Return the [X, Y] coordinate for the center point of the cell that contains the specified text.  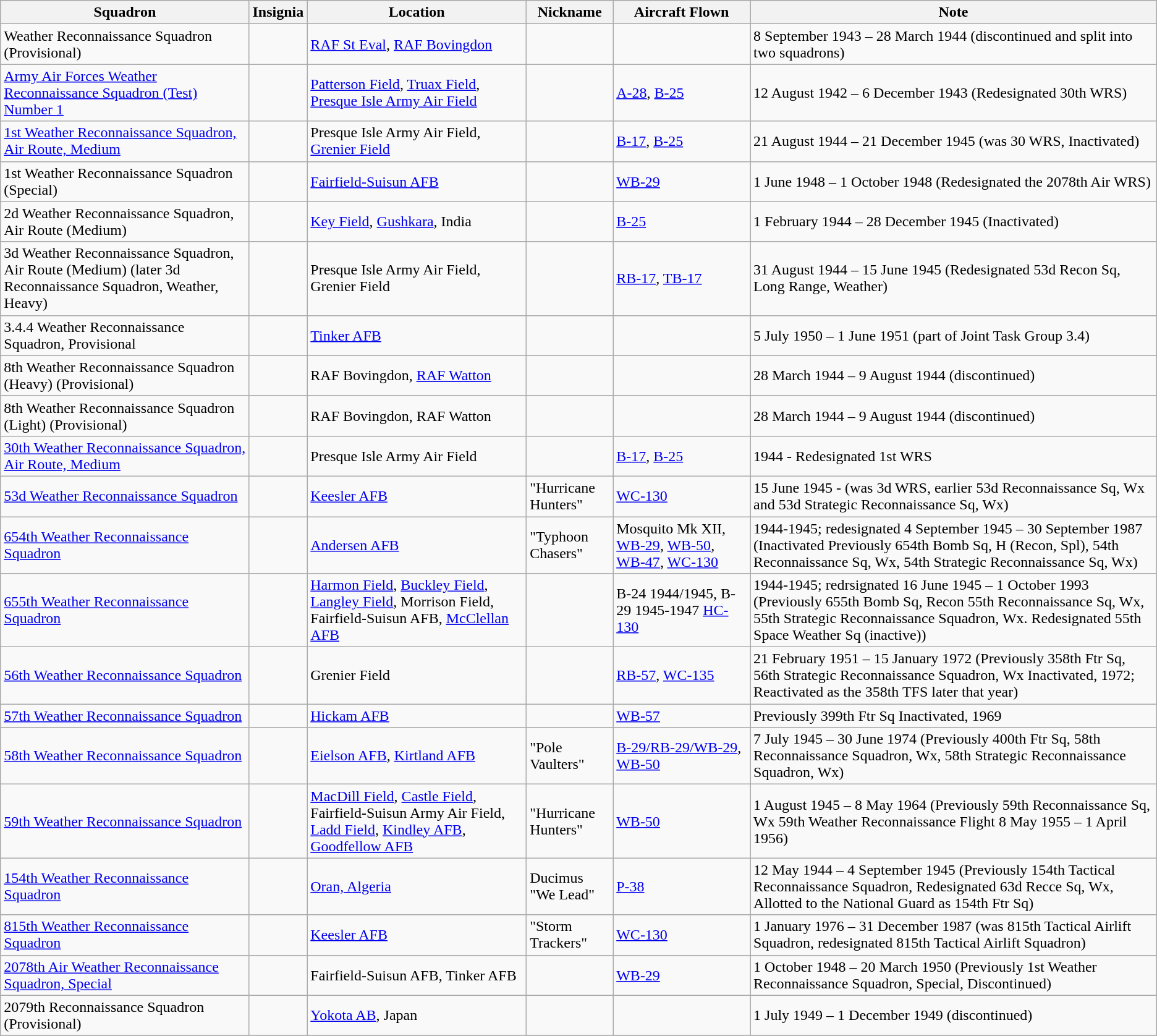
Note [954, 12]
8th Weather Reconnaissance Squadron (Heavy) (Provisional) [125, 376]
1st Weather Reconnaissance Squadron, Air Route, Medium [125, 141]
59th Weather Reconnaissance Squadron [125, 821]
Tinker AFB [417, 335]
3d Weather Reconnaissance Squadron, Air Route (Medium) (later 3d Reconnaissance Squadron, Weather, Heavy) [125, 278]
WB-50 [682, 821]
B-29/RB-29/WB-29, WB-50 [682, 756]
1944 - Redesignated 1st WRS [954, 456]
B-25 [682, 221]
Nickname [570, 12]
21 August 1944 – 21 December 1945 (was 30 WRS, Inactivated) [954, 141]
Hickam AFB [417, 716]
P-38 [682, 886]
58th Weather Reconnaissance Squadron [125, 756]
Grenier Field [417, 676]
Fairfield-Suisun AFB [417, 182]
Weather Reconnaissance Squadron (Provisional) [125, 45]
8th Weather Reconnaissance Squadron (Light) (Provisional) [125, 415]
Army Air Forces Weather Reconnaissance Squadron (Test) Number 1 [125, 93]
Eielson AFB, Kirtland AFB [417, 756]
56th Weather Reconnaissance Squadron [125, 676]
8 September 1943 – 28 March 1944 (discontinued and split into two squadrons) [954, 45]
Patterson Field, Truax Field, Presque Isle Army Air Field [417, 93]
B-24 1944/1945, B-29 1945-1947 HC-130 [682, 611]
154th Weather Reconnaissance Squadron [125, 886]
1 June 1948 – 1 October 1948 (Redesignated the 2078th Air WRS) [954, 182]
WB-57 [682, 716]
1 July 1949 – 1 December 1949 (discontinued) [954, 1015]
2079th Reconnaissance Squadron (Provisional) [125, 1015]
Aircraft Flown [682, 12]
57th Weather Reconnaissance Squadron [125, 716]
Ducimus "We Lead" [570, 886]
1 October 1948 – 20 March 1950 (Previously 1st Weather Reconnaissance Squadron, Special, Discontinued) [954, 975]
RB-57, WC-135 [682, 676]
30th Weather Reconnaissance Squadron, Air Route, Medium [125, 456]
Mosquito Mk XII, WB-29, WB-50, WB-47, WC-130 [682, 545]
1 January 1976 – 31 December 1987 (was 815th Tactical Airlift Squadron, redesignated 815th Tactical Airlift Squadron) [954, 935]
Location [417, 12]
7 July 1945 – 30 June 1974 (Previously 400th Ftr Sq, 58th Reconnaissance Squadron, Wx, 58th Strategic Reconnaissance Squadron, Wx) [954, 756]
Key Field, Gushkara, India [417, 221]
15 June 1945 - (was 3d WRS, earlier 53d Reconnaissance Sq, Wx and 53d Strategic Reconnaissance Sq, Wx) [954, 496]
655th Weather Reconnaissance Squadron [125, 611]
1 February 1944 – 28 December 1945 (Inactivated) [954, 221]
5 July 1950 – 1 June 1951 (part of Joint Task Group 3.4) [954, 335]
Presque Isle Army Air Field [417, 456]
"Pole Vaulters" [570, 756]
Harmon Field, Buckley Field, Langley Field, Morrison Field, Fairfield-Suisun AFB, McClellan AFB [417, 611]
MacDill Field, Castle Field, Fairfield-Suisun Army Air Field, Ladd Field, Kindley AFB, Goodfellow AFB [417, 821]
RB-17, TB-17 [682, 278]
654th Weather Reconnaissance Squadron [125, 545]
Oran, Algeria [417, 886]
Squadron [125, 12]
2078th Air Weather Reconnaissance Squadron, Special [125, 975]
1 August 1945 – 8 May 1964 (Previously 59th Reconnaissance Sq, Wx 59th Weather Reconnaissance Flight 8 May 1955 – 1 April 1956) [954, 821]
Insignia [278, 12]
"Storm Trackers" [570, 935]
Andersen AFB [417, 545]
1st Weather Reconnaissance Squadron (Special) [125, 182]
Previously 399th Ftr Sq Inactivated, 1969 [954, 716]
Fairfield-Suisun AFB, Tinker AFB [417, 975]
"Typhoon Chasers" [570, 545]
2d Weather Reconnaissance Squadron, Air Route (Medium) [125, 221]
Yokota AB, Japan [417, 1015]
A-28, B-25 [682, 93]
RAF St Eval, RAF Bovingdon [417, 45]
3.4.4 Weather Reconnaissance Squadron, Provisional [125, 335]
53d Weather Reconnaissance Squadron [125, 496]
815th Weather Reconnaissance Squadron [125, 935]
31 August 1944 – 15 June 1945 (Redesignated 53d Recon Sq, Long Range, Weather) [954, 278]
12 August 1942 – 6 December 1943 (Redesignated 30th WRS) [954, 93]
